From the cell containing the given text, extract its center point as (X, Y) coordinate. 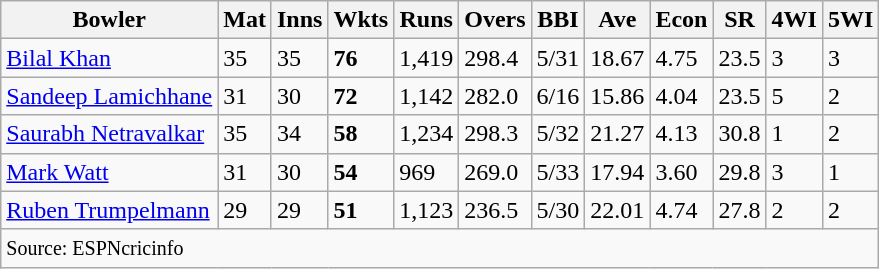
58 (361, 134)
6/16 (558, 96)
15.86 (618, 96)
Runs (426, 20)
4.74 (682, 210)
Econ (682, 20)
969 (426, 172)
30.8 (740, 134)
72 (361, 96)
18.67 (618, 58)
236.5 (495, 210)
BBI (558, 20)
Sandeep Lamichhane (110, 96)
269.0 (495, 172)
4WI (794, 20)
Saurabh Netravalkar (110, 134)
54 (361, 172)
17.94 (618, 172)
5WI (850, 20)
Inns (299, 20)
3.60 (682, 172)
5/30 (558, 210)
4.04 (682, 96)
SR (740, 20)
1,142 (426, 96)
Bilal Khan (110, 58)
Mat (245, 20)
Overs (495, 20)
Wkts (361, 20)
298.4 (495, 58)
Mark Watt (110, 172)
Bowler (110, 20)
34 (299, 134)
5/32 (558, 134)
1,419 (426, 58)
1,234 (426, 134)
Ave (618, 20)
1,123 (426, 210)
5/33 (558, 172)
5/31 (558, 58)
4.13 (682, 134)
4.75 (682, 58)
21.27 (618, 134)
Ruben Trumpelmann (110, 210)
Source: ESPNcricinfo (440, 248)
282.0 (495, 96)
22.01 (618, 210)
51 (361, 210)
27.8 (740, 210)
29.8 (740, 172)
76 (361, 58)
298.3 (495, 134)
5 (794, 96)
